Output the (X, Y) coordinate of the center of the cell containing the given text.  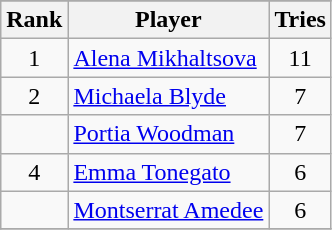
1 (34, 58)
Michaela Blyde (168, 96)
Alena Mikhaltsova (168, 58)
Player (168, 20)
Tries (300, 20)
Montserrat Amedee (168, 210)
11 (300, 58)
2 (34, 96)
4 (34, 172)
Portia Woodman (168, 134)
Emma Tonegato (168, 172)
Rank (34, 20)
